Pinpoint the cell where the given text exists, returning its (X, Y) midpoint coordinate. 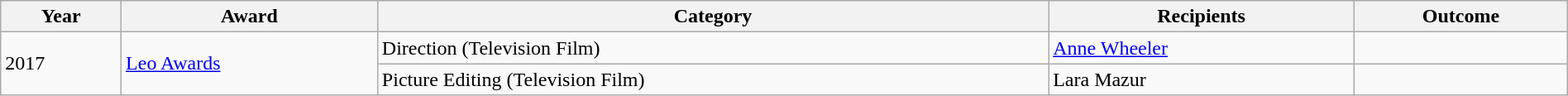
Leo Awards (250, 64)
Recipients (1202, 17)
Lara Mazur (1202, 79)
2017 (61, 64)
Category (713, 17)
Direction (Television Film) (713, 48)
Award (250, 17)
Anne Wheeler (1202, 48)
Outcome (1461, 17)
Year (61, 17)
Picture Editing (Television Film) (713, 79)
